Find where the given text appears and provide that cell's center as [x, y] coordinate. 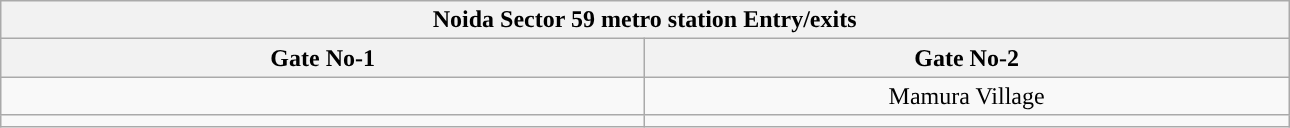
Gate No-2 [967, 58]
Mamura Village [967, 96]
Gate No-1 [323, 58]
Noida Sector 59 metro station Entry/exits [645, 20]
